Return [X, Y] of the center of cell containing provided text 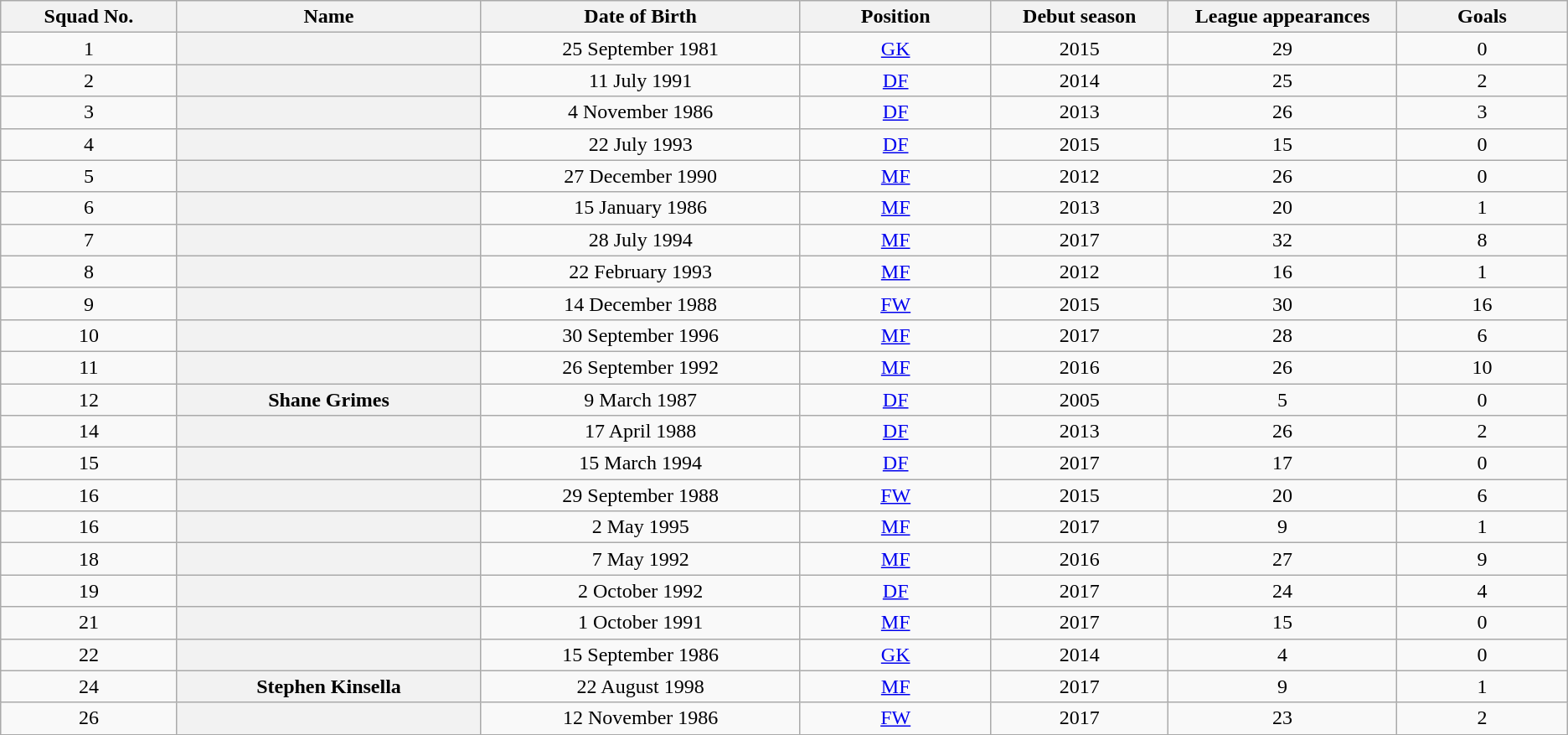
2005 [1080, 400]
32 [1283, 240]
17 April 1988 [640, 432]
30 September 1996 [640, 335]
15 January 1986 [640, 208]
17 [1283, 463]
Date of Birth [640, 17]
11 [89, 367]
League appearances [1283, 17]
Position [895, 17]
27 [1283, 559]
14 December 1988 [640, 303]
26 September 1992 [640, 367]
4 November 1986 [640, 112]
25 September 1981 [640, 49]
2 May 1995 [640, 527]
28 [1283, 335]
1 October 1991 [640, 623]
21 [89, 623]
Shane Grimes [328, 400]
22 July 1993 [640, 144]
Name [328, 17]
19 [89, 591]
12 [89, 400]
22 February 1993 [640, 272]
Debut season [1080, 17]
29 [1283, 49]
14 [89, 432]
23 [1283, 718]
22 [89, 655]
25 [1283, 80]
15 September 1986 [640, 655]
12 November 1986 [640, 718]
11 July 1991 [640, 80]
Goals [1483, 17]
7 May 1992 [640, 559]
27 December 1990 [640, 176]
28 July 1994 [640, 240]
7 [89, 240]
Squad No. [89, 17]
9 March 1987 [640, 400]
22 August 1998 [640, 686]
18 [89, 559]
29 September 1988 [640, 495]
Stephen Kinsella [328, 686]
2 October 1992 [640, 591]
30 [1283, 303]
15 March 1994 [640, 463]
